Determine the (x, y) coordinate at the center of the cell enclosing the given text.  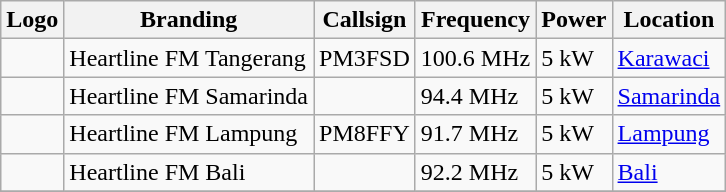
Location (669, 20)
Lampung (669, 134)
Power (574, 20)
Karawaci (669, 58)
Heartline FM Tangerang (189, 58)
Bali (669, 172)
Heartline FM Lampung (189, 134)
Branding (189, 20)
100.6 MHz (475, 58)
91.7 MHz (475, 134)
Logo (32, 20)
PM3FSD (365, 58)
PM8FFY (365, 134)
Frequency (475, 20)
92.2 MHz (475, 172)
Callsign (365, 20)
Heartline FM Samarinda (189, 96)
94.4 MHz (475, 96)
Heartline FM Bali (189, 172)
Samarinda (669, 96)
